Find where the given text appears and provide that cell's center as (X, Y) coordinate. 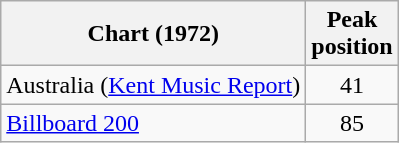
Peakposition (352, 34)
Billboard 200 (154, 123)
Australia (Kent Music Report) (154, 85)
Chart (1972) (154, 34)
85 (352, 123)
41 (352, 85)
